Identify which cell holds the provided text, then report its (X, Y) central coordinate. 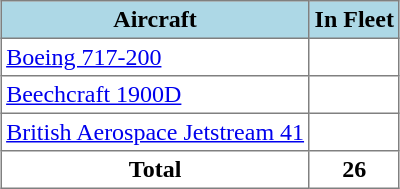
26 (354, 170)
Beechcraft 1900D (155, 95)
Total (155, 170)
Boeing 717-200 (155, 57)
Aircraft (155, 20)
British Aerospace Jetstream 41 (155, 132)
In Fleet (354, 20)
